Extract the (x, y) coordinate from the center of the cell holding the provided text.  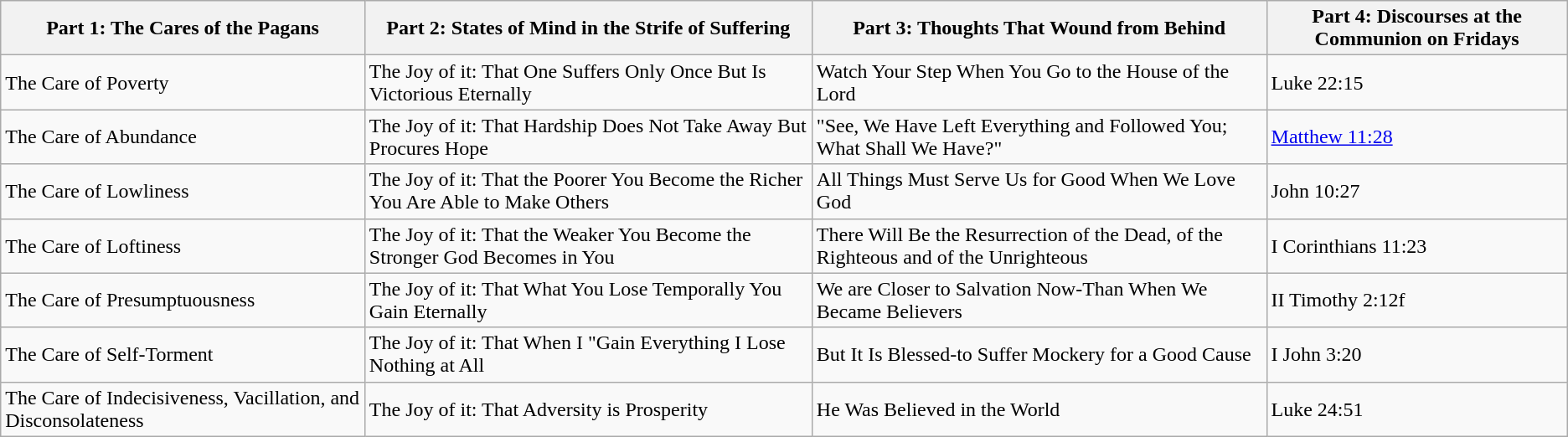
The Care of Indecisiveness, Vacillation, and Disconsolateness (183, 409)
The Care of Loftiness (183, 246)
Luke 24:51 (1417, 409)
The Joy of it: That Hardship Does Not Take Away But Procures Hope (588, 137)
The Joy of it: That One Suffers Only Once But Is Victorious Eternally (588, 82)
The Care of Poverty (183, 82)
Part 2: States of Mind in the Strife of Suffering (588, 28)
Luke 22:15 (1417, 82)
But It Is Blessed-to Suffer Mockery for a Good Cause (1039, 355)
The Joy of it: That Adversity is Prosperity (588, 409)
We are Closer to Salvation Now-Than When We Became Believers (1039, 300)
Part 3: Thoughts That Wound from Behind (1039, 28)
All Things Must Serve Us for Good When We Love God (1039, 191)
Part 1: The Cares of the Pagans (183, 28)
"See, We Have Left Everything and Followed You; What Shall We Have?" (1039, 137)
Part 4: Discourses at the Communion on Fridays (1417, 28)
I John 3:20 (1417, 355)
The Joy of it: That When I "Gain Everything I Lose Nothing at All (588, 355)
II Timothy 2:12f (1417, 300)
There Will Be the Resurrection of the Dead, of the Righteous and of the Unrighteous (1039, 246)
The Care of Abundance (183, 137)
The Care of Self-Torment (183, 355)
The Joy of it: That the Weaker You Become the Stronger God Becomes in You (588, 246)
He Was Believed in the World (1039, 409)
The Care of Lowliness (183, 191)
The Joy of it: That the Poorer You Become the Richer You Are Able to Make Others (588, 191)
I Corinthians 11:23 (1417, 246)
John 10:27 (1417, 191)
Matthew 11:28 (1417, 137)
Watch Your Step When You Go to the House of the Lord (1039, 82)
The Joy of it: That What You Lose Temporally You Gain Eternally (588, 300)
The Care of Presumptuousness (183, 300)
